Return (x, y) of the center of cell containing provided text 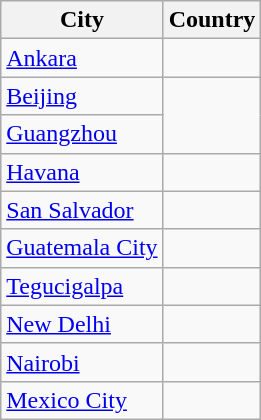
Guangzhou (82, 134)
Country (212, 20)
New Delhi (82, 324)
Ankara (82, 58)
San Salvador (82, 210)
Nairobi (82, 362)
Guatemala City (82, 248)
Havana (82, 172)
Beijing (82, 96)
Tegucigalpa (82, 286)
Mexico City (82, 400)
City (82, 20)
